For the text-containing cell, return its midpoint in [x, y] coordinate format. 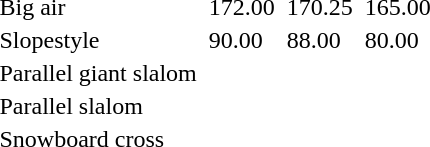
88.00 [320, 40]
90.00 [242, 40]
